Locate the cell with the specified text and output its (x, y) center coordinate. 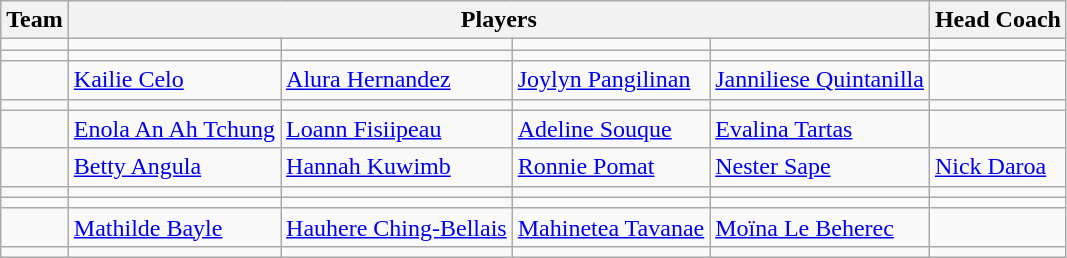
Hannah Kuwimb (397, 167)
Adeline Souque (611, 129)
Alura Hernandez (397, 80)
Loann Fisiipeau (397, 129)
Mahinetea Tavanae (611, 227)
Betty Angula (174, 167)
Mathilde Bayle (174, 227)
Team (35, 20)
Evalina Tartas (820, 129)
Joylyn Pangilinan (611, 80)
Enola An Ah Tchung (174, 129)
Janniliese Quintanilla (820, 80)
Nester Sape (820, 167)
Players (498, 20)
Moïna Le Beherec (820, 227)
Head Coach (998, 20)
Hauhere Ching-Bellais (397, 227)
Kailie Celo (174, 80)
Ronnie Pomat (611, 167)
Nick Daroa (998, 167)
